Provide the (X, Y) coordinate of the cell's center where the given text is located.  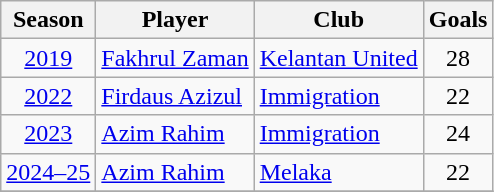
Player (175, 20)
Club (338, 20)
Firdaus Azizul (175, 96)
Kelantan United (338, 58)
2019 (48, 58)
Goals (458, 20)
Season (48, 20)
Fakhrul Zaman (175, 58)
Melaka (338, 172)
28 (458, 58)
24 (458, 134)
2022 (48, 96)
2024–25 (48, 172)
2023 (48, 134)
